Extract the [x, y] coordinate from the center of the cell holding the provided text.  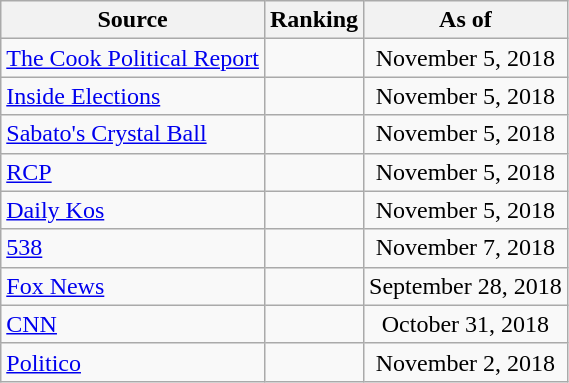
Daily Kos [133, 210]
Ranking [314, 20]
The Cook Political Report [133, 58]
Sabato's Crystal Ball [133, 134]
As of [466, 20]
CNN [133, 324]
538 [133, 248]
Fox News [133, 286]
Source [133, 20]
RCP [133, 172]
October 31, 2018 [466, 324]
Politico [133, 362]
November 7, 2018 [466, 248]
September 28, 2018 [466, 286]
November 2, 2018 [466, 362]
Inside Elections [133, 96]
